Identify which cell holds the provided text, then report its (x, y) central coordinate. 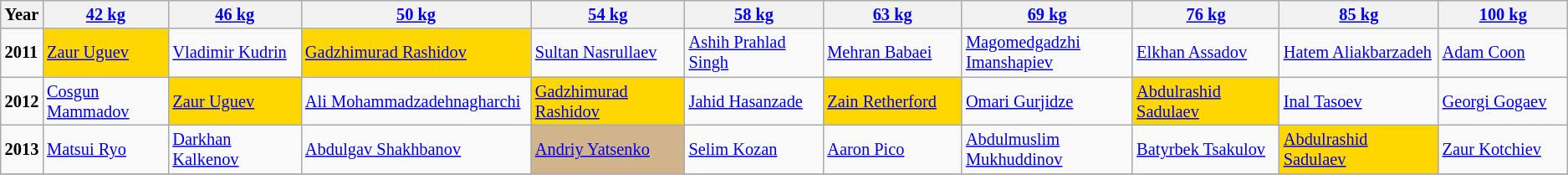
Zain Retherford (892, 101)
Inal Tasoev (1359, 101)
Selim Kozan (754, 149)
Omari Gurjidze (1047, 101)
Batyrbek Tsakulov (1206, 149)
2011 (22, 53)
76 kg (1206, 14)
Adam Coon (1504, 53)
Abdulgav Shakhbanov (416, 149)
Aaron Pico (892, 149)
Cosgun Mammadov (105, 101)
Zaur Kotchiev (1504, 149)
Andriy Yatsenko (608, 149)
Georgi Gogaev (1504, 101)
Jahid Hasanzade (754, 101)
46 kg (234, 14)
Hatem Aliakbarzadeh (1359, 53)
Year (22, 14)
42 kg (105, 14)
69 kg (1047, 14)
54 kg (608, 14)
58 kg (754, 14)
Elkhan Assadov (1206, 53)
Ashih Prahlad Singh (754, 53)
2012 (22, 101)
Sultan Nasrullaev (608, 53)
85 kg (1359, 14)
Ali Mohammadzadehnagharchi (416, 101)
50 kg (416, 14)
Mehran Babaei (892, 53)
Abdulmuslim Mukhuddinov (1047, 149)
Vladimir Kudrin (234, 53)
2013 (22, 149)
100 kg (1504, 14)
Magomedgadzhi Imanshapiev (1047, 53)
Matsui Ryo (105, 149)
63 kg (892, 14)
Darkhan Kalkenov (234, 149)
